Identify which cell holds the provided text, then report its (x, y) central coordinate. 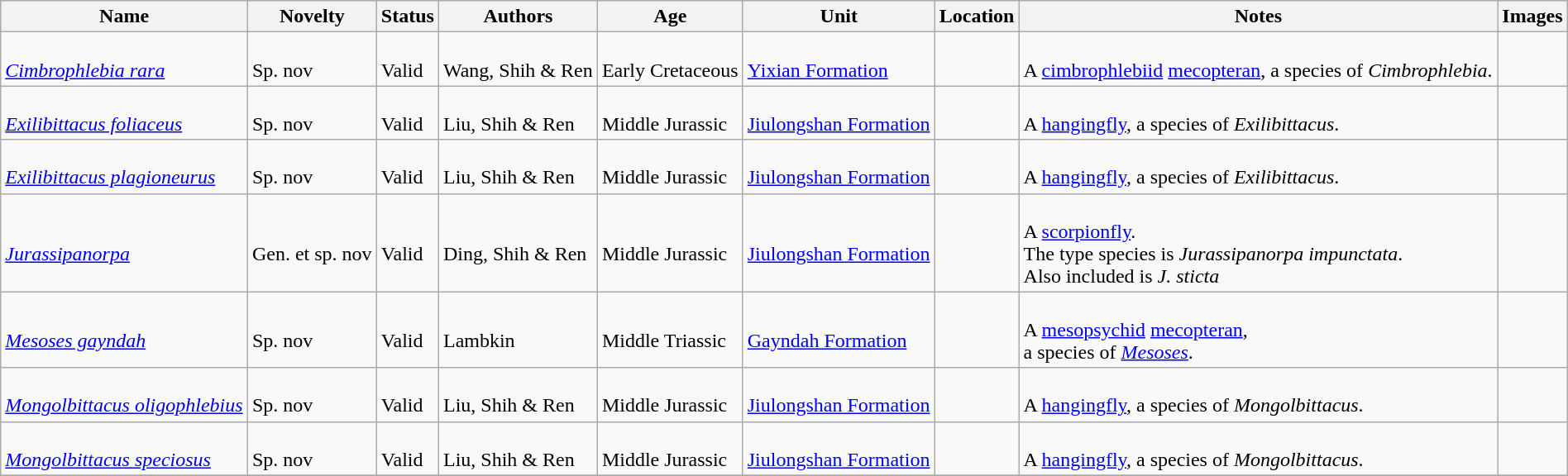
Age (670, 17)
Cimbrophlebia rara (124, 59)
A cimbrophlebiid mecopteran, a species of Cimbrophlebia. (1259, 59)
Gayndah Formation (839, 330)
Exilibittacus plagioneurus (124, 167)
Mongolbittacus speciosus (124, 448)
Middle Triassic (670, 330)
Ding, Shih & Ren (518, 243)
Gen. et sp. nov (312, 243)
Lambkin (518, 330)
Exilibittacus foliaceus (124, 112)
Notes (1259, 17)
Images (1533, 17)
Wang, Shih & Ren (518, 59)
Name (124, 17)
A scorpionfly. The type species is Jurassipanorpa impunctata. Also included is J. sticta (1259, 243)
Location (977, 17)
Mesoses gayndah (124, 330)
Status (407, 17)
Novelty (312, 17)
Jurassipanorpa (124, 243)
Mongolbittacus oligophlebius (124, 395)
Early Cretaceous (670, 59)
Yixian Formation (839, 59)
Unit (839, 17)
A mesopsychid mecopteran, a species of Mesoses. (1259, 330)
Authors (518, 17)
